Locate the cell with the specified text and output its (x, y) center coordinate. 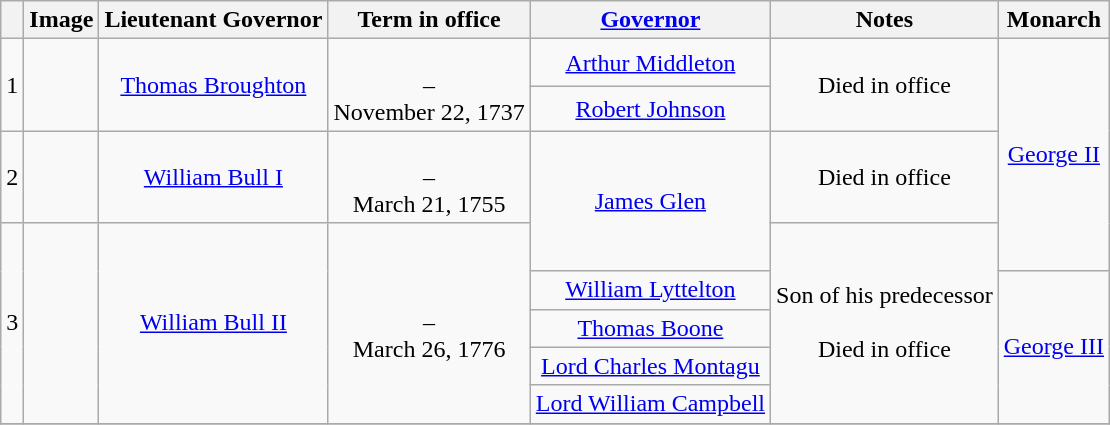
William Bull II (214, 323)
Governor (650, 20)
Lieutenant Governor (214, 20)
2 (12, 177)
Son of his predecessorDied in office (885, 323)
Monarch (1054, 20)
3 (12, 323)
Arthur Middleton (650, 63)
Term in office (429, 20)
George II (1054, 155)
Thomas Boone (650, 328)
–March 21, 1755 (429, 177)
William Bull I (214, 177)
Lord William Campbell (650, 404)
James Glen (650, 201)
William Lyttelton (650, 290)
Robert Johnson (650, 109)
Thomas Broughton (214, 85)
George III (1054, 347)
Notes (885, 20)
1 (12, 85)
Image (62, 20)
Lord Charles Montagu (650, 366)
–November 22, 1737 (429, 85)
–March 26, 1776 (429, 323)
